Detect which cell encompasses the target text, then output its (X, Y) center coordinate. 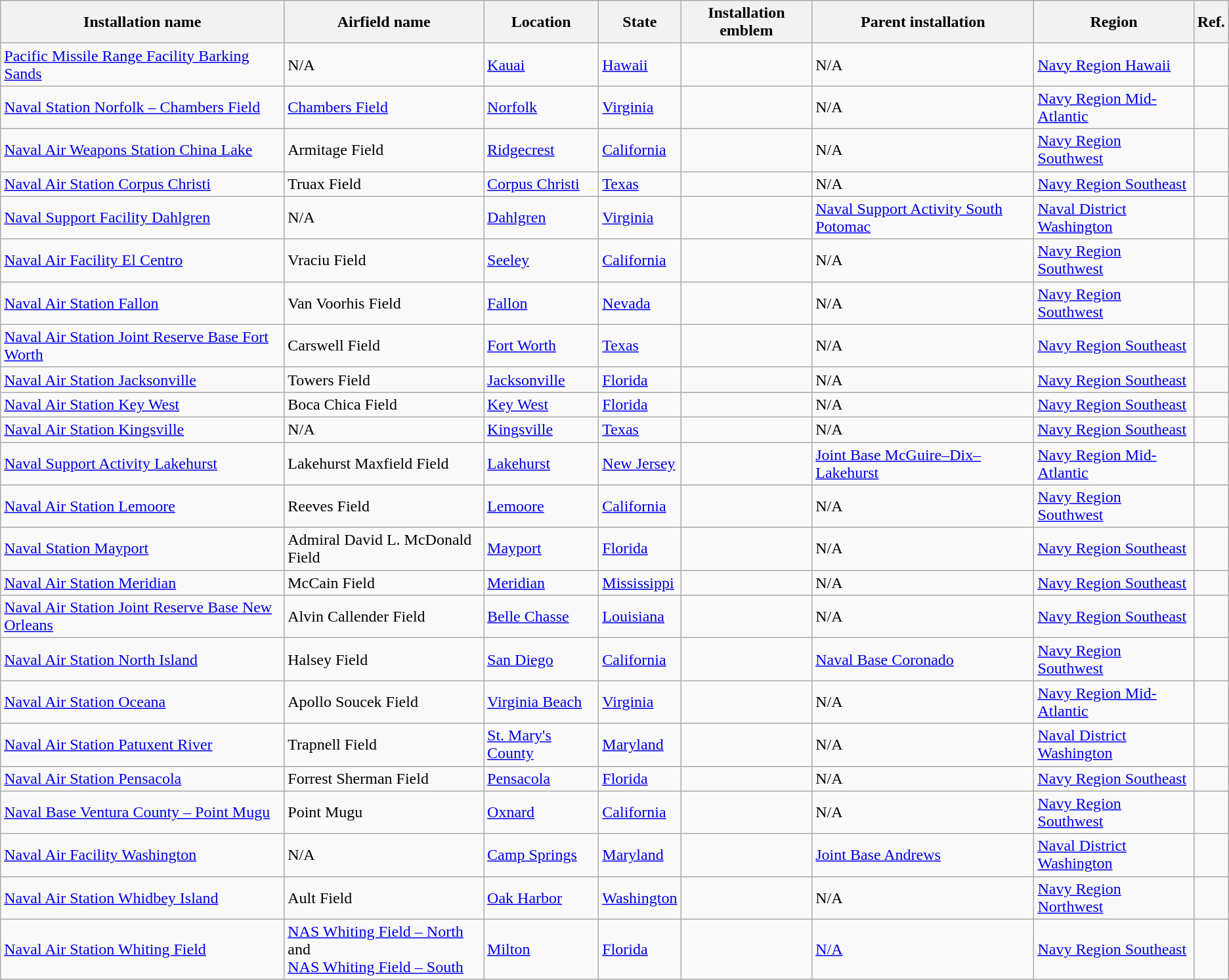
Naval Support Facility Dahlgren (142, 218)
Truax Field (384, 184)
McCain Field (384, 583)
Louisiana (639, 617)
Reeves Field (384, 507)
Towers Field (384, 379)
Location (541, 22)
Jacksonville (541, 379)
Alvin Callender Field (384, 617)
Kauai (541, 64)
Parent installation (923, 22)
New Jersey (639, 463)
Corpus Christi (541, 184)
Nevada (639, 303)
Oxnard (541, 813)
Naval Air Station Joint Reserve Base Fort Worth (142, 345)
Naval Air Facility El Centro (142, 260)
Pacific Missile Range Facility Barking Sands (142, 64)
Naval Air Station Whiting Field (142, 949)
Ref. (1211, 22)
Forrest Sherman Field (384, 778)
Installation emblem (746, 22)
Ridgecrest (541, 150)
Joint Base McGuire–Dix–Lakehurst (923, 463)
Naval Support Activity South Potomac (923, 218)
Naval Support Activity Lakehurst (142, 463)
Navy Region Hawaii (1113, 64)
Apollo Soucek Field (384, 702)
Fort Worth (541, 345)
Naval Air Station Corpus Christi (142, 184)
Naval Air Station Pensacola (142, 778)
Joint Base Andrews (923, 855)
Washington (639, 898)
Virginia Beach (541, 702)
Key West (541, 404)
Naval Air Station Lemoore (142, 507)
Lakehurst Maxfield Field (384, 463)
Region (1113, 22)
Naval Station Norfolk – Chambers Field (142, 108)
Installation name (142, 22)
Naval Air Facility Washington (142, 855)
Navy Region Northwest (1113, 898)
Trapnell Field (384, 744)
Van Voorhis Field (384, 303)
Vraciu Field (384, 260)
Boca Chica Field (384, 404)
Meridian (541, 583)
Lakehurst (541, 463)
Naval Station Mayport (142, 549)
Seeley (541, 260)
Naval Air Station Meridian (142, 583)
Naval Air Station Whidbey Island (142, 898)
Naval Air Station Patuxent River (142, 744)
Mayport (541, 549)
Naval Air Weapons Station China Lake (142, 150)
Admiral David L. McDonald Field (384, 549)
Point Mugu (384, 813)
Fallon (541, 303)
Belle Chasse (541, 617)
Mississippi (639, 583)
Naval Air Station Key West (142, 404)
NAS Whiting Field – North andNAS Whiting Field – South (384, 949)
Airfield name (384, 22)
St. Mary's County (541, 744)
Armitage Field (384, 150)
Halsey Field (384, 659)
Chambers Field (384, 108)
Naval Air Station Joint Reserve Base New Orleans (142, 617)
Naval Base Coronado (923, 659)
Naval Air Station Oceana (142, 702)
Naval Air Station North Island (142, 659)
Hawaii (639, 64)
San Diego (541, 659)
State (639, 22)
Lemoore (541, 507)
Kingsville (541, 429)
Carswell Field (384, 345)
Pensacola (541, 778)
Ault Field (384, 898)
Oak Harbor (541, 898)
Dahlgren (541, 218)
Norfolk (541, 108)
Milton (541, 949)
Naval Air Station Fallon (142, 303)
Naval Air Station Kingsville (142, 429)
Camp Springs (541, 855)
Naval Base Ventura County – Point Mugu (142, 813)
Naval Air Station Jacksonville (142, 379)
